Search for the cell housing the specified text and yield its [X, Y] center coordinate. 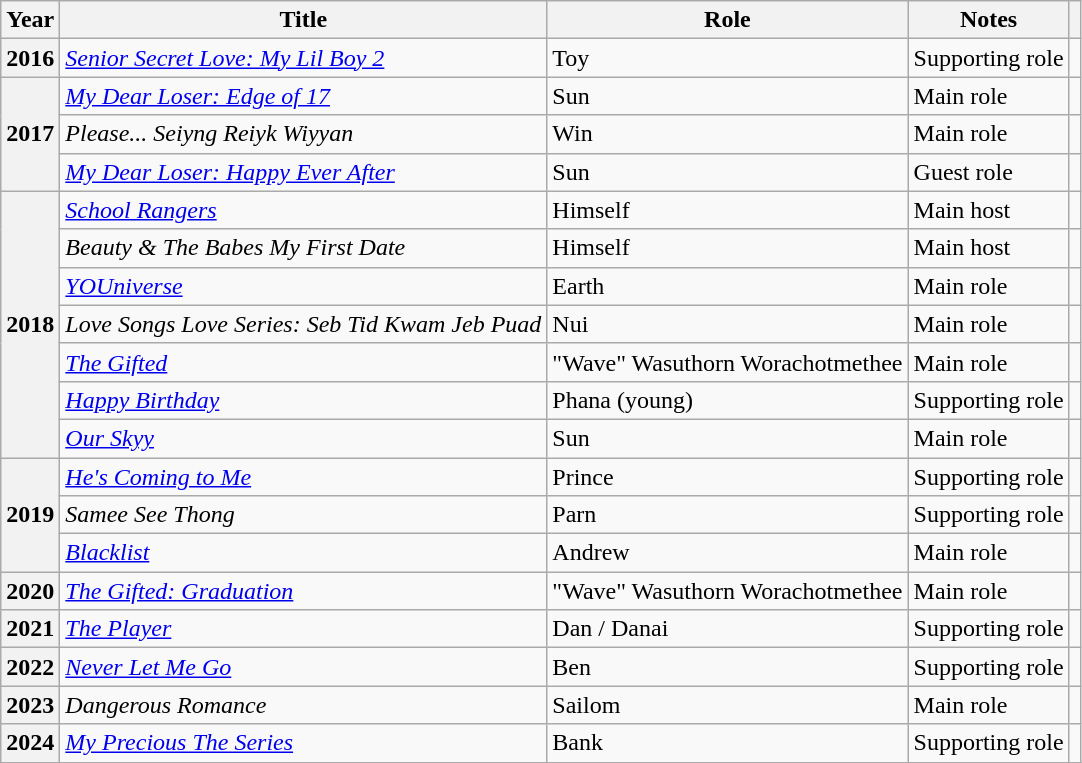
2019 [30, 515]
Our Skyy [304, 438]
2021 [30, 629]
Never Let Me Go [304, 667]
2023 [30, 705]
Beauty & The Babes My First Date [304, 248]
Title [304, 20]
Happy Birthday [304, 400]
2020 [30, 591]
Ben [728, 667]
My Precious The Series [304, 743]
Andrew [728, 553]
My Dear Loser: Edge of 17 [304, 96]
2022 [30, 667]
YOUniverse [304, 286]
Win [728, 134]
Toy [728, 58]
Blacklist [304, 553]
My Dear Loser: Happy Ever After [304, 172]
2018 [30, 324]
Senior Secret Love: My Lil Boy 2 [304, 58]
Earth [728, 286]
2017 [30, 134]
Sailom [728, 705]
The Gifted: Graduation [304, 591]
Year [30, 20]
Parn [728, 515]
Phana (young) [728, 400]
Role [728, 20]
Nui [728, 324]
The Player [304, 629]
The Gifted [304, 362]
Please... Seiyng Reiyk Wiyyan [304, 134]
Notes [988, 20]
Guest role [988, 172]
He's Coming to Me [304, 477]
2016 [30, 58]
Love Songs Love Series: Seb Tid Kwam Jeb Puad [304, 324]
Dan / Danai [728, 629]
Bank [728, 743]
Dangerous Romance [304, 705]
School Rangers [304, 210]
2024 [30, 743]
Prince [728, 477]
Samee See Thong [304, 515]
